From the cell containing the given text, extract its center point as (X, Y) coordinate. 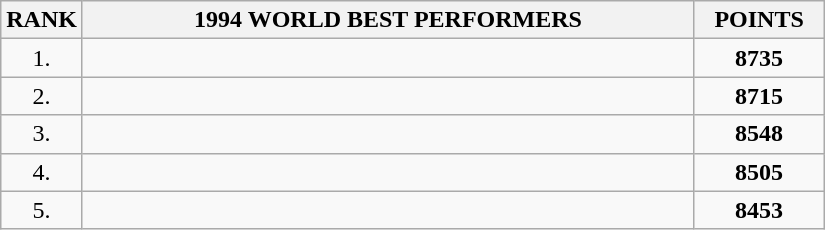
8715 (760, 96)
RANK (42, 20)
5. (42, 210)
1. (42, 58)
3. (42, 134)
POINTS (760, 20)
8453 (760, 210)
8548 (760, 134)
1994 WORLD BEST PERFORMERS (388, 20)
8505 (760, 172)
2. (42, 96)
4. (42, 172)
8735 (760, 58)
